Capture the cell that displays the provided text and extract its [X, Y] central coordinate. 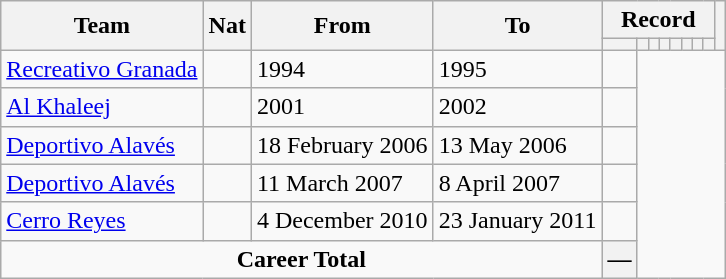
1995 [518, 69]
23 January 2011 [518, 221]
From [342, 26]
Recreativo Granada [102, 69]
4 December 2010 [342, 221]
Career Total [302, 259]
Al Khaleej [102, 107]
— [620, 259]
To [518, 26]
11 March 2007 [342, 183]
18 February 2006 [342, 145]
2002 [518, 107]
13 May 2006 [518, 145]
Team [102, 26]
Cerro Reyes [102, 221]
2001 [342, 107]
Nat [227, 26]
8 April 2007 [518, 183]
1994 [342, 69]
Record [658, 20]
